Scan for the cell matching the given text and deliver its (x, y) coordinate at center. 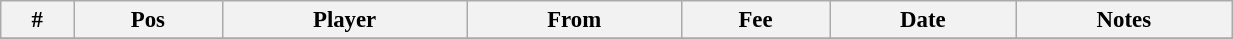
Notes (1124, 20)
From (574, 20)
Date (923, 20)
Player (344, 20)
Pos (148, 20)
# (38, 20)
Fee (755, 20)
